Pinpoint the cell where the given text exists, returning its [x, y] midpoint coordinate. 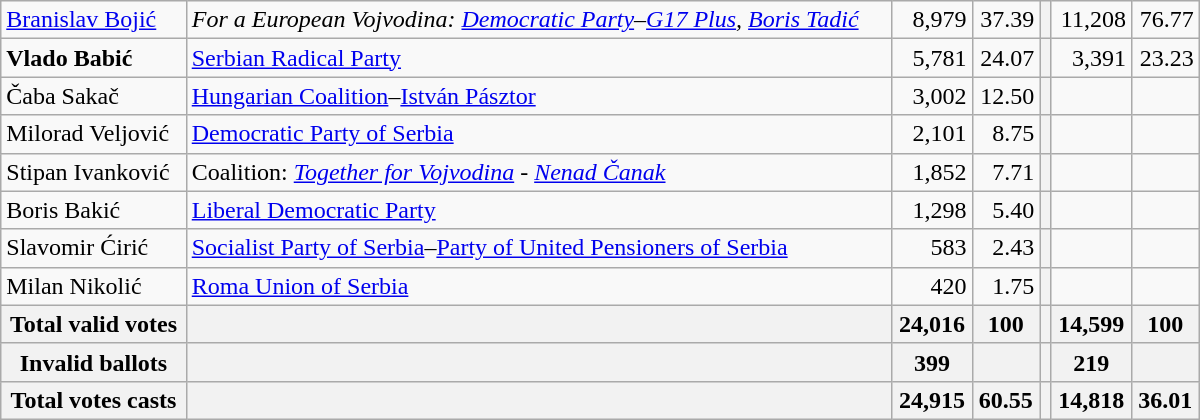
1,298 [932, 210]
2,101 [932, 134]
12.50 [1006, 96]
36.01 [1165, 400]
Liberal Democratic Party [539, 210]
583 [932, 248]
24.07 [1006, 58]
Total valid votes [94, 324]
Socialist Party of Serbia–Party of United Pensioners of Serbia [539, 248]
2.43 [1006, 248]
Hungarian Coalition–István Pásztor [539, 96]
24,016 [932, 324]
3,002 [932, 96]
3,391 [1091, 58]
Roma Union of Serbia [539, 286]
Democratic Party of Serbia [539, 134]
Čaba Sakač [94, 96]
For a European Vojvodina: Democratic Party–G17 Plus, Boris Tadić [539, 20]
Serbian Radical Party [539, 58]
24,915 [932, 400]
60.55 [1006, 400]
Branislav Bojić [94, 20]
420 [932, 286]
5.40 [1006, 210]
Total votes casts [94, 400]
14,599 [1091, 324]
11,208 [1091, 20]
23.23 [1165, 58]
Stipan Ivanković [94, 172]
399 [932, 362]
Milan Nikolić [94, 286]
8,979 [932, 20]
Boris Bakić [94, 210]
7.71 [1006, 172]
1.75 [1006, 286]
Coalition: Together for Vojvodina - Nenad Čanak [539, 172]
76.77 [1165, 20]
1,852 [932, 172]
Slavomir Ćirić [94, 248]
219 [1091, 362]
8.75 [1006, 134]
37.39 [1006, 20]
5,781 [932, 58]
14,818 [1091, 400]
Milorad Veljović [94, 134]
Vlado Babić [94, 58]
Invalid ballots [94, 362]
